For the text-containing cell, return its midpoint in [X, Y] coordinate format. 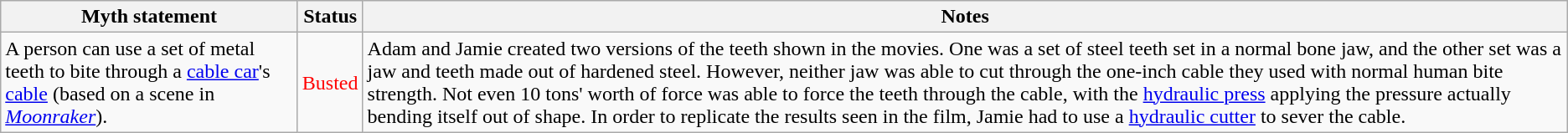
Notes [965, 17]
A person can use a set of metal teeth to bite through a cable car's cable (based on a scene in Moonraker). [149, 82]
Myth statement [149, 17]
Status [330, 17]
Busted [330, 82]
